Return the (x, y) coordinate for the center point of the cell that contains the specified text.  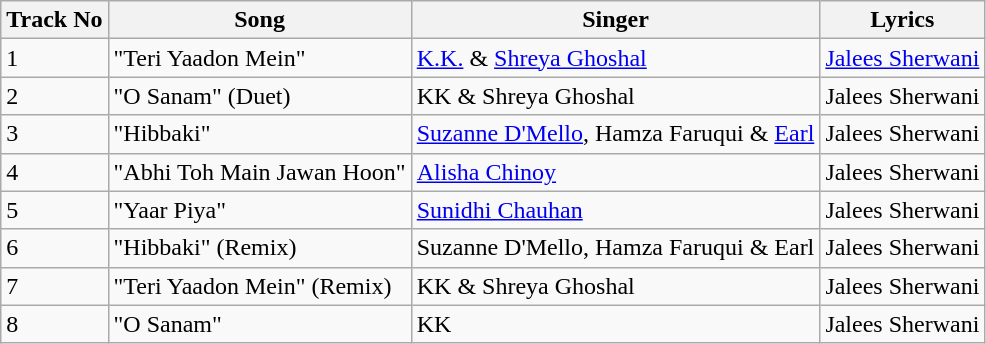
7 (54, 286)
"O Sanam" (Duet) (260, 96)
Lyrics (902, 20)
"Teri Yaadon Mein" (260, 58)
"Yaar Piya" (260, 210)
3 (54, 134)
Song (260, 20)
Alisha Chinoy (616, 172)
Singer (616, 20)
Track No (54, 20)
Sunidhi Chauhan (616, 210)
"O Sanam" (260, 324)
1 (54, 58)
"Hibbaki" (Remix) (260, 248)
"Hibbaki" (260, 134)
2 (54, 96)
4 (54, 172)
8 (54, 324)
"Teri Yaadon Mein" (Remix) (260, 286)
K.K. & Shreya Ghoshal (616, 58)
6 (54, 248)
"Abhi Toh Main Jawan Hoon" (260, 172)
5 (54, 210)
KK (616, 324)
